For the text-containing cell, return its midpoint in (x, y) coordinate format. 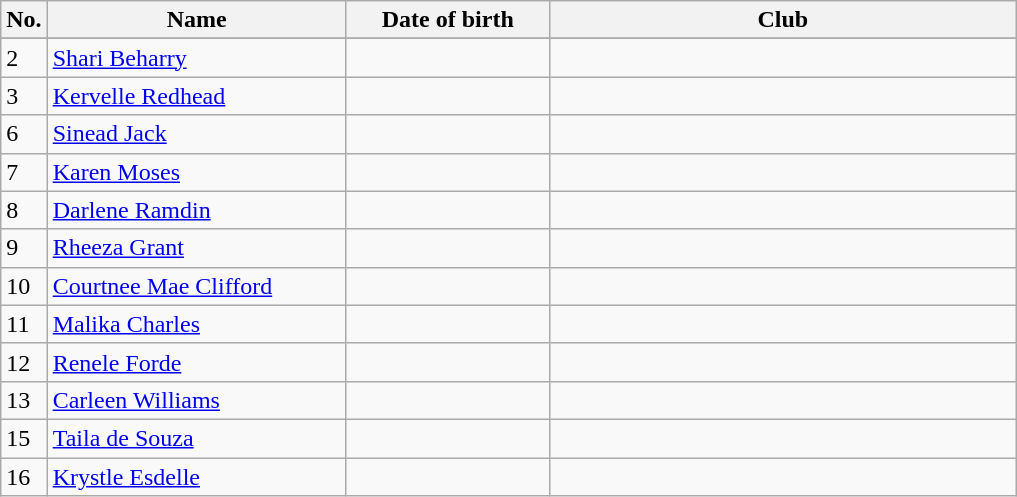
8 (24, 210)
Kervelle Redhead (196, 96)
Renele Forde (196, 362)
Courtnee Mae Clifford (196, 286)
2 (24, 58)
Rheeza Grant (196, 248)
12 (24, 362)
Name (196, 20)
Carleen Williams (196, 400)
15 (24, 438)
Karen Moses (196, 172)
9 (24, 248)
No. (24, 20)
11 (24, 324)
Darlene Ramdin (196, 210)
6 (24, 134)
Sinead Jack (196, 134)
Taila de Souza (196, 438)
3 (24, 96)
13 (24, 400)
Krystle Esdelle (196, 477)
Shari Beharry (196, 58)
Date of birth (448, 20)
16 (24, 477)
7 (24, 172)
10 (24, 286)
Malika Charles (196, 324)
Club (782, 20)
